Locate the cell with the specified text and output its [X, Y] center coordinate. 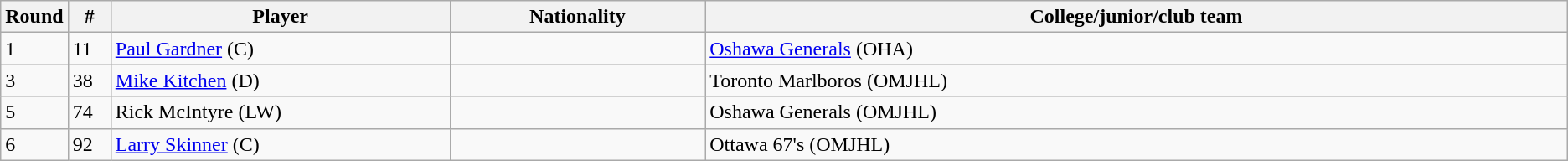
Oshawa Generals (OHA) [1136, 49]
6 [34, 144]
Player [280, 17]
Oshawa Generals (OMJHL) [1136, 112]
# [89, 17]
College/junior/club team [1136, 17]
Mike Kitchen (D) [280, 80]
38 [89, 80]
Larry Skinner (C) [280, 144]
5 [34, 112]
Paul Gardner (C) [280, 49]
Toronto Marlboros (OMJHL) [1136, 80]
74 [89, 112]
Nationality [578, 17]
Round [34, 17]
3 [34, 80]
1 [34, 49]
Rick McIntyre (LW) [280, 112]
11 [89, 49]
92 [89, 144]
Ottawa 67's (OMJHL) [1136, 144]
